Provide the [X, Y] coordinate of the cell's center where the given text is located.  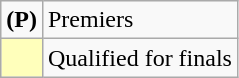
(P) [22, 20]
Premiers [140, 20]
Qualified for finals [140, 58]
